Extract the (X, Y) coordinate from the center of the cell holding the provided text.  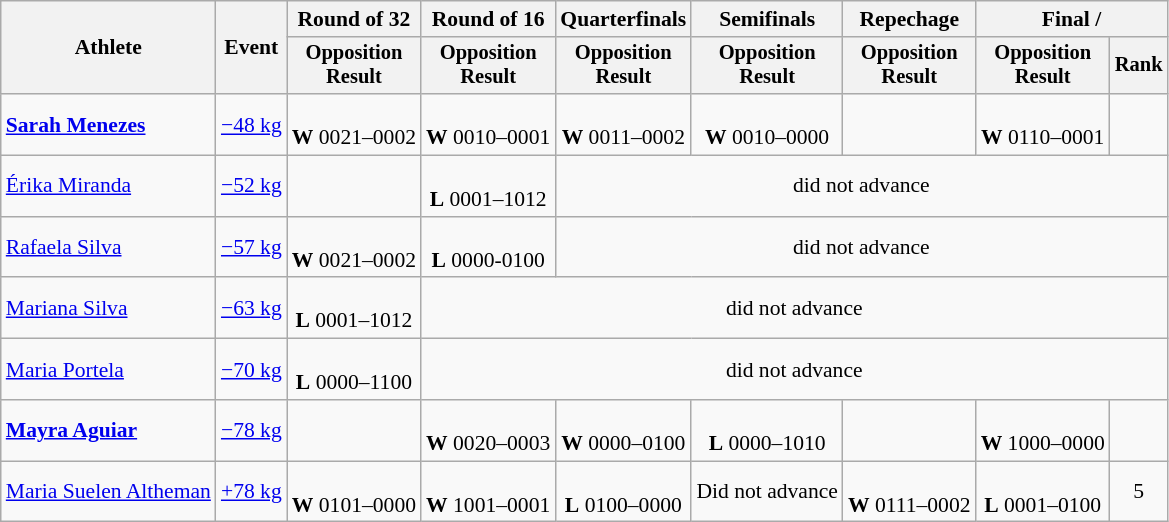
L 0000–1010 (767, 430)
Rank (1139, 66)
Final / (1072, 19)
W 0010–0001 (488, 124)
Rafaela Silva (108, 248)
+78 kg (252, 492)
W 0010–0000 (767, 124)
Maria Portela (108, 370)
L 0000–1100 (354, 370)
W 0101–0000 (354, 492)
Mariana Silva (108, 308)
Round of 32 (354, 19)
−78 kg (252, 430)
L 0100–0000 (623, 492)
Semifinals (767, 19)
Event (252, 48)
W 0000–0100 (623, 430)
Sarah Menezes (108, 124)
−57 kg (252, 248)
Maria Suelen Altheman (108, 492)
W 1000–0000 (1043, 430)
−70 kg (252, 370)
5 (1139, 492)
−63 kg (252, 308)
Repechage (910, 19)
L 0000-0100 (488, 248)
W 0111–0002 (910, 492)
W 0110–0001 (1043, 124)
Round of 16 (488, 19)
−52 kg (252, 186)
Did not advance (767, 492)
W 0011–0002 (623, 124)
Érika Miranda (108, 186)
Mayra Aguiar (108, 430)
W 1001–0001 (488, 492)
Athlete (108, 48)
L 0001–0100 (1043, 492)
−48 kg (252, 124)
W 0020–0003 (488, 430)
Quarterfinals (623, 19)
